Find where the given text appears and provide that cell's center as [X, Y] coordinate. 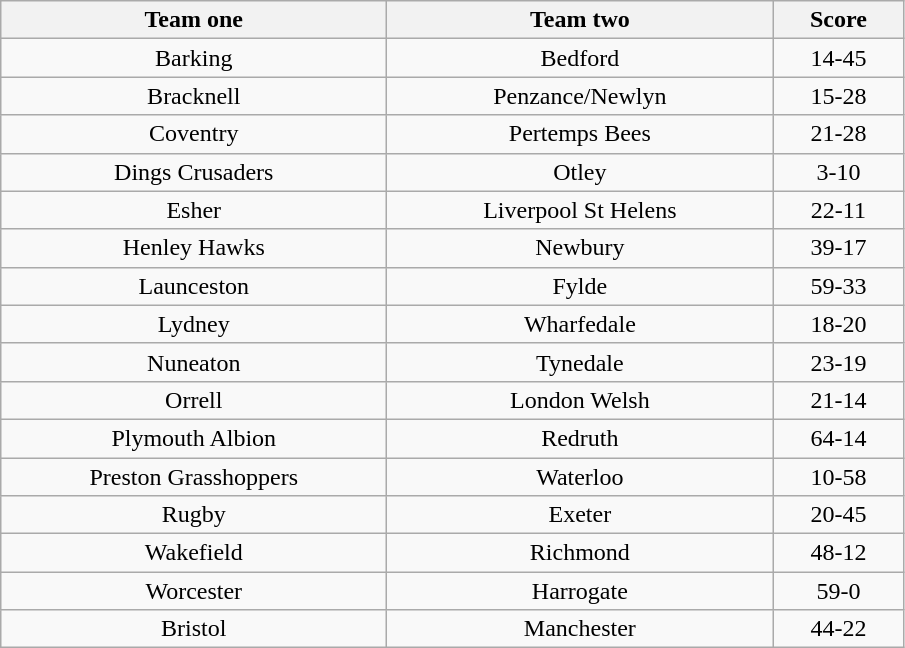
Tynedale [580, 362]
Manchester [580, 629]
Fylde [580, 286]
48-12 [838, 553]
Pertemps Bees [580, 134]
Bedford [580, 58]
10-58 [838, 477]
Rugby [194, 515]
22-11 [838, 210]
Liverpool St Helens [580, 210]
Henley Hawks [194, 248]
23-19 [838, 362]
Otley [580, 172]
Wakefield [194, 553]
Worcester [194, 591]
59-33 [838, 286]
20-45 [838, 515]
Team one [194, 20]
Penzance/Newlyn [580, 96]
Coventry [194, 134]
64-14 [838, 438]
14-45 [838, 58]
Barking [194, 58]
Bracknell [194, 96]
21-14 [838, 400]
Harrogate [580, 591]
Exeter [580, 515]
Waterloo [580, 477]
Bristol [194, 629]
Dings Crusaders [194, 172]
Team two [580, 20]
39-17 [838, 248]
Lydney [194, 324]
Newbury [580, 248]
Wharfedale [580, 324]
3-10 [838, 172]
Richmond [580, 553]
18-20 [838, 324]
Preston Grasshoppers [194, 477]
44-22 [838, 629]
Plymouth Albion [194, 438]
59-0 [838, 591]
Score [838, 20]
21-28 [838, 134]
Orrell [194, 400]
Nuneaton [194, 362]
Launceston [194, 286]
Esher [194, 210]
London Welsh [580, 400]
Redruth [580, 438]
15-28 [838, 96]
